Detect which cell encompasses the target text, then output its (x, y) center coordinate. 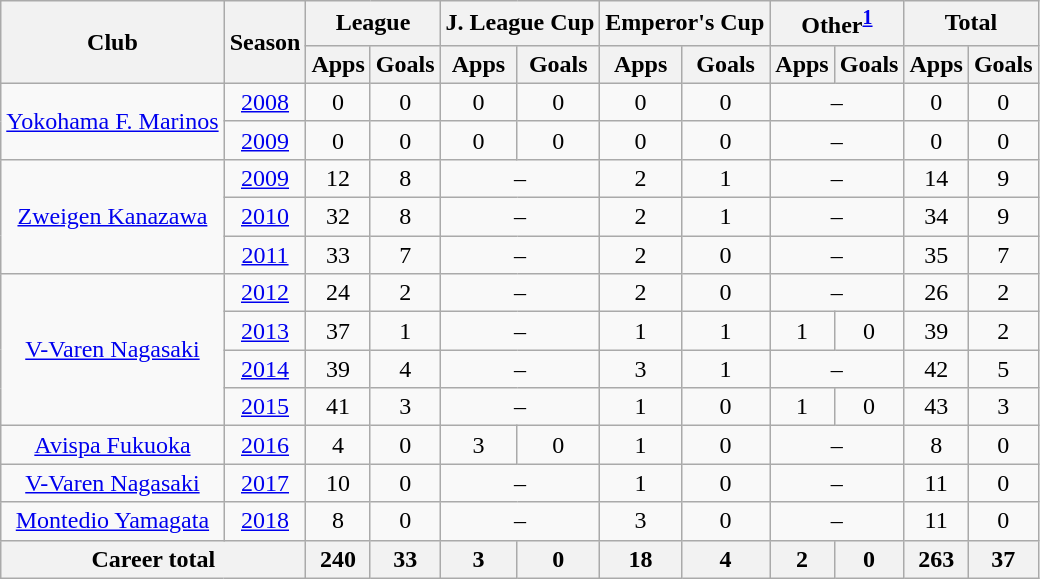
2016 (265, 445)
2015 (265, 407)
2017 (265, 483)
Montedio Yamagata (112, 521)
26 (936, 293)
14 (936, 178)
2012 (265, 293)
Other1 (837, 24)
League (373, 24)
34 (936, 217)
Club (112, 42)
Zweigen Kanazawa (112, 216)
24 (338, 293)
Avispa Fukuoka (112, 445)
Total (971, 24)
2008 (265, 102)
J. League Cup (520, 24)
2010 (265, 217)
32 (338, 217)
2014 (265, 369)
12 (338, 178)
10 (338, 483)
240 (338, 559)
42 (936, 369)
Emperor's Cup (685, 24)
Career total (154, 559)
43 (936, 407)
2013 (265, 331)
Season (265, 42)
18 (641, 559)
2018 (265, 521)
5 (1003, 369)
Yokohama F. Marinos (112, 121)
263 (936, 559)
41 (338, 407)
35 (936, 255)
2011 (265, 255)
